Output the (X, Y) coordinate of the center of the cell containing the given text.  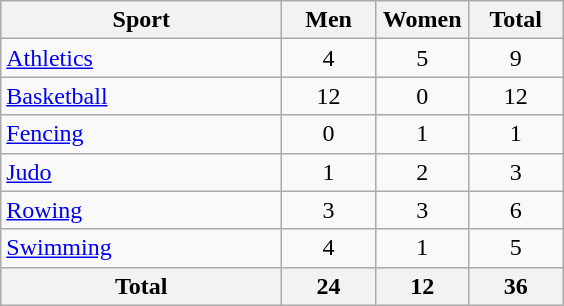
Swimming (142, 248)
Sport (142, 20)
6 (516, 210)
Judo (142, 172)
Basketball (142, 96)
2 (422, 172)
Rowing (142, 210)
9 (516, 58)
Athletics (142, 58)
Men (329, 20)
36 (516, 286)
Fencing (142, 134)
Women (422, 20)
24 (329, 286)
